Scan for the cell matching the given text and deliver its (x, y) coordinate at center. 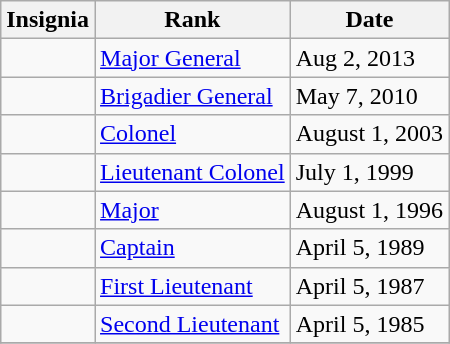
Lieutenant Colonel (193, 172)
Second Lieutenant (193, 324)
Aug 2, 2013 (369, 58)
Brigadier General (193, 96)
Date (369, 20)
Colonel (193, 134)
July 1, 1999 (369, 172)
First Lieutenant (193, 286)
April 5, 1987 (369, 286)
May 7, 2010 (369, 96)
Insignia (48, 20)
Major (193, 210)
Captain (193, 248)
April 5, 1985 (369, 324)
August 1, 1996 (369, 210)
August 1, 2003 (369, 134)
April 5, 1989 (369, 248)
Rank (193, 20)
Major General (193, 58)
